Determine the (x, y) coordinate at the center of the cell enclosing the given text.  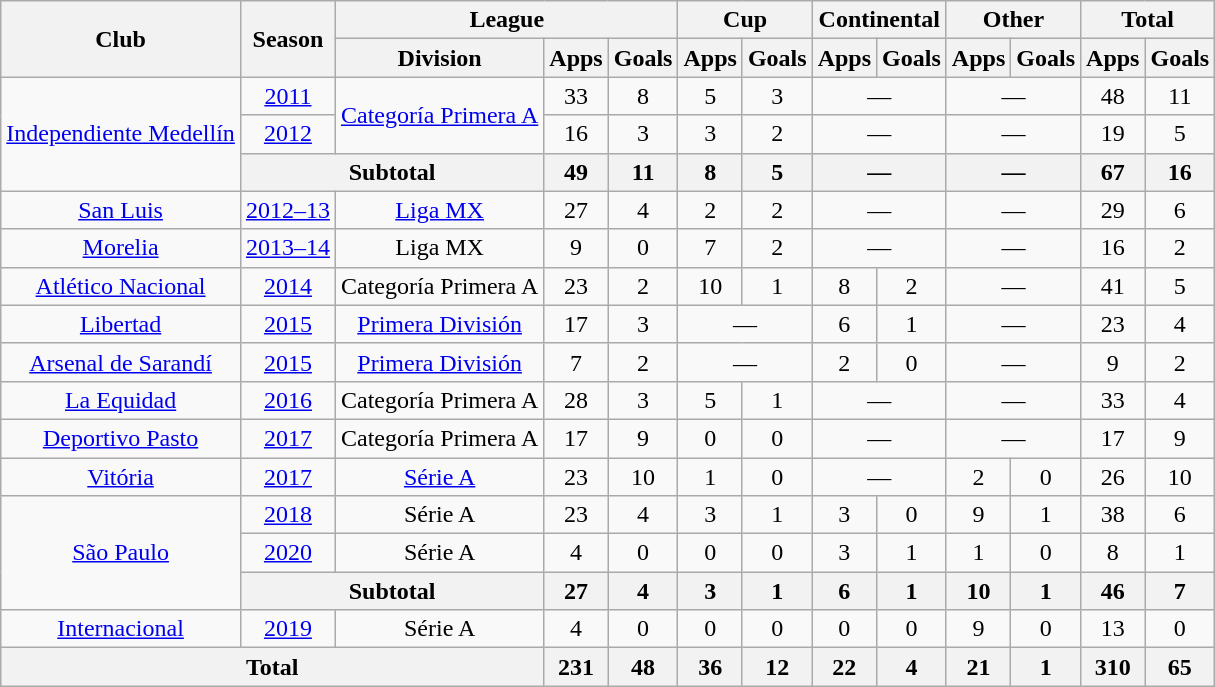
29 (1113, 210)
2012 (288, 134)
19 (1113, 134)
Arsenal de Sarandí (121, 362)
28 (576, 400)
Independiente Medellín (121, 134)
41 (1113, 286)
Deportivo Pasto (121, 438)
Cup (745, 20)
13 (1113, 629)
2018 (288, 515)
2019 (288, 629)
231 (576, 667)
26 (1113, 477)
310 (1113, 667)
21 (978, 667)
Club (121, 39)
65 (1180, 667)
49 (576, 172)
Division (439, 58)
Other (1013, 20)
San Luis (121, 210)
38 (1113, 515)
46 (1113, 591)
League (506, 20)
2014 (288, 286)
2011 (288, 96)
Season (288, 39)
67 (1113, 172)
22 (844, 667)
La Equidad (121, 400)
12 (777, 667)
2013–14 (288, 248)
2012–13 (288, 210)
36 (710, 667)
São Paulo (121, 553)
Vitória (121, 477)
Atlético Nacional (121, 286)
2020 (288, 553)
Continental (879, 20)
Internacional (121, 629)
Morelia (121, 248)
2016 (288, 400)
Libertad (121, 324)
